Provide the (X, Y) coordinate of the cell's center where the given text is located.  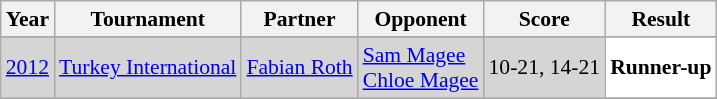
Score (545, 19)
Fabian Roth (299, 68)
Turkey International (148, 68)
Partner (299, 19)
Tournament (148, 19)
Sam Magee Chloe Magee (421, 68)
Year (28, 19)
2012 (28, 68)
Result (660, 19)
10-21, 14-21 (545, 68)
Opponent (421, 19)
Runner-up (660, 68)
